Return [X, Y] of the center of cell containing provided text 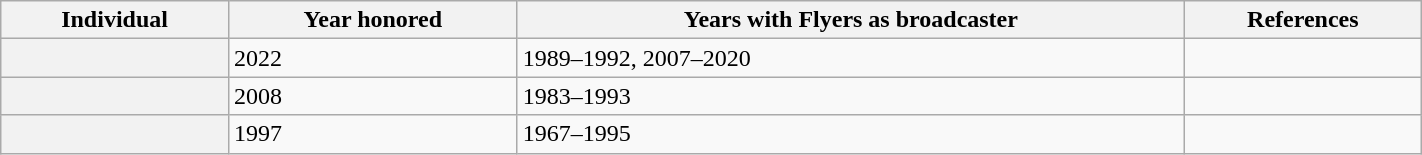
Year honored [372, 20]
References [1302, 20]
Individual [115, 20]
1983–1993 [850, 96]
1997 [372, 134]
Years with Flyers as broadcaster [850, 20]
1989–1992, 2007–2020 [850, 58]
2008 [372, 96]
1967–1995 [850, 134]
2022 [372, 58]
